Locate the cell with the specified text and output its (x, y) center coordinate. 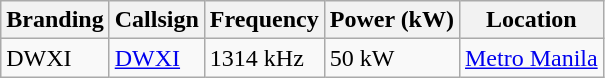
Branding (55, 20)
Frequency (264, 20)
Location (531, 20)
50 kW (392, 58)
Callsign (156, 20)
1314 kHz (264, 58)
Metro Manila (531, 58)
Power (kW) (392, 20)
